Pinpoint the cell where the given text exists, returning its [x, y] midpoint coordinate. 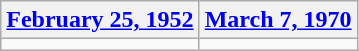
February 25, 1952 [100, 20]
March 7, 1970 [278, 20]
